Find where the given text appears and provide that cell's center as (X, Y) coordinate. 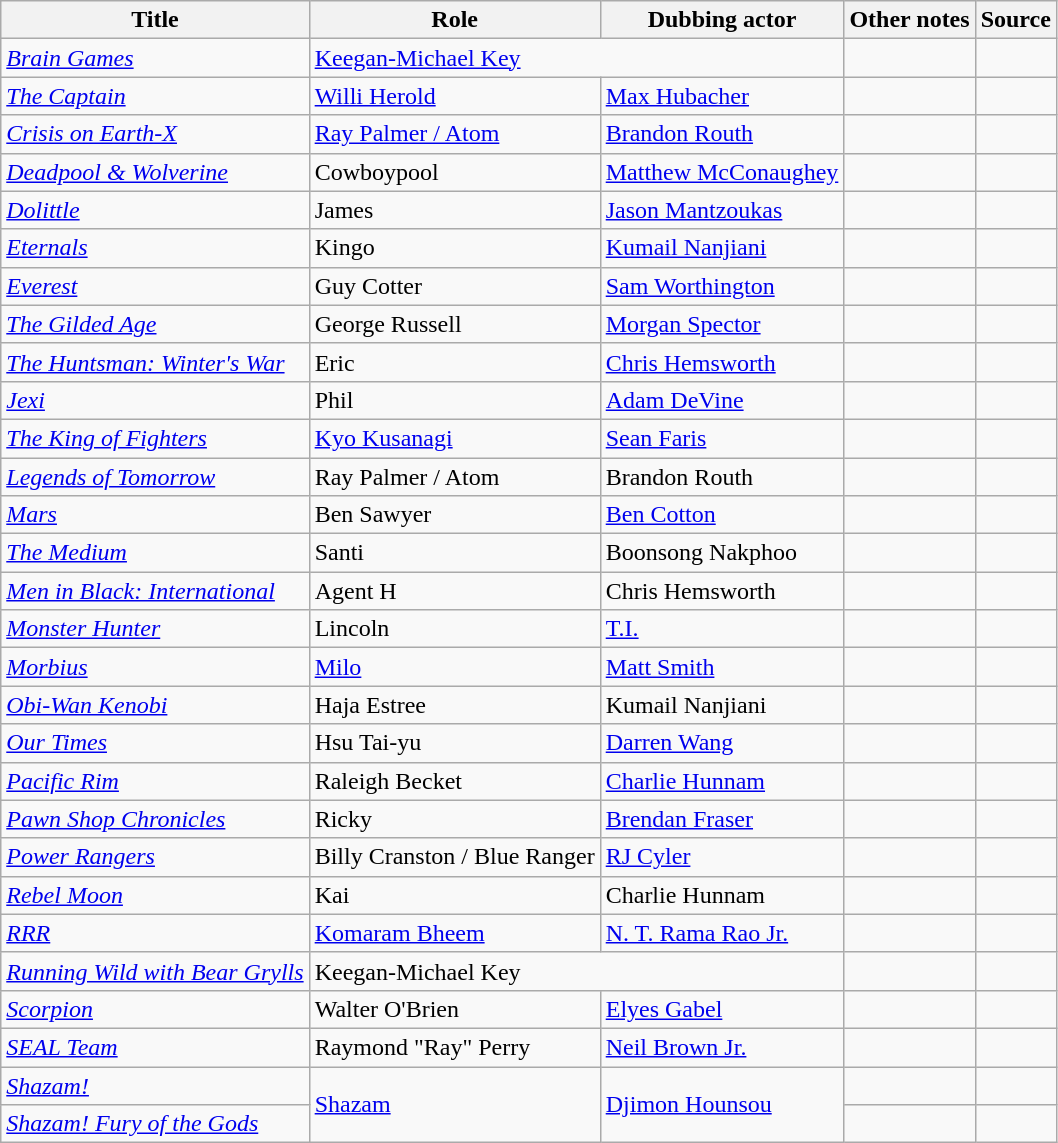
Max Hubacher (722, 96)
Eternals (155, 248)
Haja Estree (454, 705)
Kingo (454, 248)
Brendan Fraser (722, 819)
Jason Mantzoukas (722, 210)
Cowboypool (454, 172)
Raleigh Becket (454, 781)
Scorpion (155, 1009)
Dolittle (155, 210)
Mars (155, 515)
Dubbing actor (722, 20)
James (454, 210)
Ricky (454, 819)
The Medium (155, 553)
Phil (454, 400)
Neil Brown Jr. (722, 1047)
Sam Worthington (722, 286)
Rebel Moon (155, 895)
Shazam! (155, 1085)
Sean Faris (722, 438)
Crisis on Earth-X (155, 134)
N. T. Rama Rao Jr. (722, 933)
The Captain (155, 96)
RJ Cyler (722, 857)
Matthew McConaughey (722, 172)
Brain Games (155, 58)
Kai (454, 895)
Santi (454, 553)
Adam DeVine (722, 400)
The Huntsman: Winter's War (155, 362)
Darren Wang (722, 743)
Komaram Bheem (454, 933)
The Gilded Age (155, 324)
T.I. (722, 629)
George Russell (454, 324)
Willi Herold (454, 96)
Eric (454, 362)
Other notes (910, 20)
Deadpool & Wolverine (155, 172)
Pacific Rim (155, 781)
Shazam! Fury of the Gods (155, 1124)
Jexi (155, 400)
Morgan Spector (722, 324)
Agent H (454, 591)
Djimon Hounsou (722, 1104)
Ben Cotton (722, 515)
Boonsong Nakphoo (722, 553)
SEAL Team (155, 1047)
Everest (155, 286)
Lincoln (454, 629)
Hsu Tai-yu (454, 743)
Source (1016, 20)
Morbius (155, 667)
Monster Hunter (155, 629)
Legends of Tomorrow (155, 477)
Men in Black: International (155, 591)
Running Wild with Bear Grylls (155, 971)
Ben Sawyer (454, 515)
Role (454, 20)
Power Rangers (155, 857)
Title (155, 20)
Pawn Shop Chronicles (155, 819)
RRR (155, 933)
Kyo Kusanagi (454, 438)
Our Times (155, 743)
The King of Fighters (155, 438)
Milo (454, 667)
Obi-Wan Kenobi (155, 705)
Raymond "Ray" Perry (454, 1047)
Shazam (454, 1104)
Billy Cranston / Blue Ranger (454, 857)
Matt Smith (722, 667)
Elyes Gabel (722, 1009)
Walter O'Brien (454, 1009)
Guy Cotter (454, 286)
